Determine the [X, Y] coordinate at the center of the cell enclosing the given text.  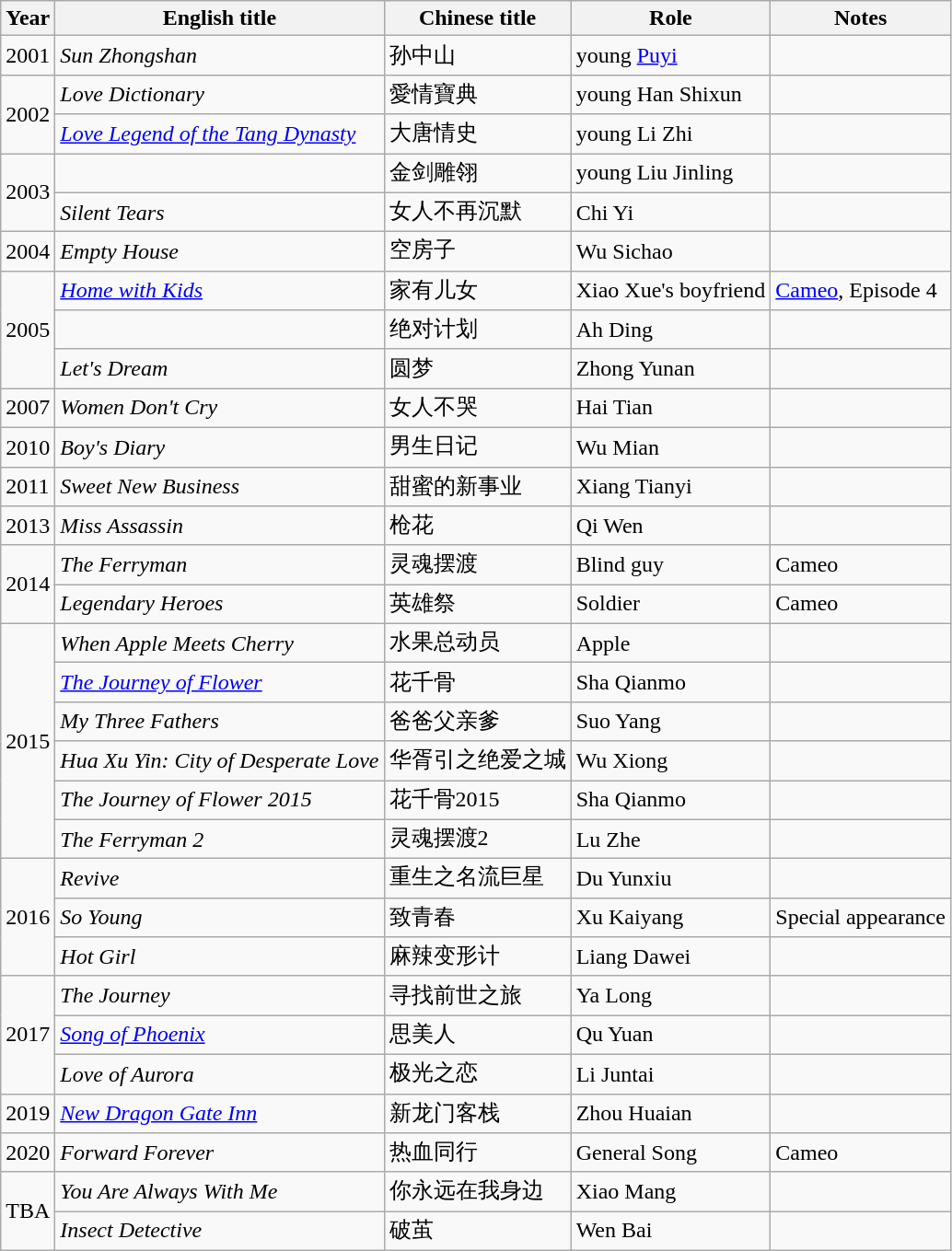
2011 [28, 486]
水果总动员 [477, 643]
2001 [28, 55]
Wen Bai [670, 1232]
2015 [28, 740]
Year [28, 18]
Special appearance [861, 917]
Boy's Diary [219, 447]
Legendary Heroes [219, 604]
Qi Wen [670, 527]
young Liu Jinling [670, 173]
破茧 [477, 1232]
致青春 [477, 917]
Let's Dream [219, 368]
Soldier [670, 604]
Women Don't Cry [219, 409]
Lu Zhe [670, 840]
New Dragon Gate Inn [219, 1114]
Xiao Xue's boyfriend [670, 291]
麻辣变形计 [477, 957]
Qu Yuan [670, 1035]
家有儿女 [477, 291]
甜蜜的新事业 [477, 486]
女人不再沉默 [477, 212]
The Journey [219, 996]
General Song [670, 1153]
2013 [28, 527]
TBA [28, 1211]
Miss Assassin [219, 527]
花千骨2015 [477, 801]
华胥引之绝爱之城 [477, 760]
2017 [28, 1035]
You Are Always With Me [219, 1191]
枪花 [477, 527]
2019 [28, 1114]
愛情寶典 [477, 94]
Cameo, Episode 4 [861, 291]
The Journey of Flower [219, 683]
空房子 [477, 252]
爸爸父亲爹 [477, 722]
Du Yunxiu [670, 878]
男生日记 [477, 447]
2003 [28, 191]
Zhong Yunan [670, 368]
Wu Xiong [670, 760]
英雄祭 [477, 604]
young Han Shixun [670, 94]
思美人 [477, 1035]
2007 [28, 409]
Xiang Tianyi [670, 486]
Wu Sichao [670, 252]
灵魂摆渡2 [477, 840]
Liang Dawei [670, 957]
English title [219, 18]
Home with Kids [219, 291]
Suo Yang [670, 722]
Blind guy [670, 565]
Notes [861, 18]
2016 [28, 918]
So Young [219, 917]
Empty House [219, 252]
极光之恋 [477, 1073]
Wu Mian [670, 447]
Revive [219, 878]
你永远在我身边 [477, 1191]
Role [670, 18]
绝对计划 [477, 330]
Sun Zhongshan [219, 55]
Chi Yi [670, 212]
Chinese title [477, 18]
The Ferryman [219, 565]
Xiao Mang [670, 1191]
The Ferryman 2 [219, 840]
Insect Detective [219, 1232]
孙中山 [477, 55]
Li Juntai [670, 1073]
Ah Ding [670, 330]
young Li Zhi [670, 134]
Apple [670, 643]
2002 [28, 114]
Zhou Huaian [670, 1114]
Silent Tears [219, 212]
2005 [28, 330]
女人不哭 [477, 409]
寻找前世之旅 [477, 996]
重生之名流巨星 [477, 878]
2014 [28, 584]
Hua Xu Yin: City of Desperate Love [219, 760]
Ya Long [670, 996]
When Apple Meets Cherry [219, 643]
Forward Forever [219, 1153]
Hot Girl [219, 957]
Xu Kaiyang [670, 917]
热血同行 [477, 1153]
young Puyi [670, 55]
大唐情史 [477, 134]
Love Legend of the Tang Dynasty [219, 134]
Love of Aurora [219, 1073]
花千骨 [477, 683]
2020 [28, 1153]
灵魂摆渡 [477, 565]
新龙门客栈 [477, 1114]
Hai Tian [670, 409]
The Journey of Flower 2015 [219, 801]
My Three Fathers [219, 722]
金剑雕翎 [477, 173]
Sweet New Business [219, 486]
2010 [28, 447]
圆梦 [477, 368]
Song of Phoenix [219, 1035]
2004 [28, 252]
Love Dictionary [219, 94]
